From the cell containing the given text, extract its center point as (X, Y) coordinate. 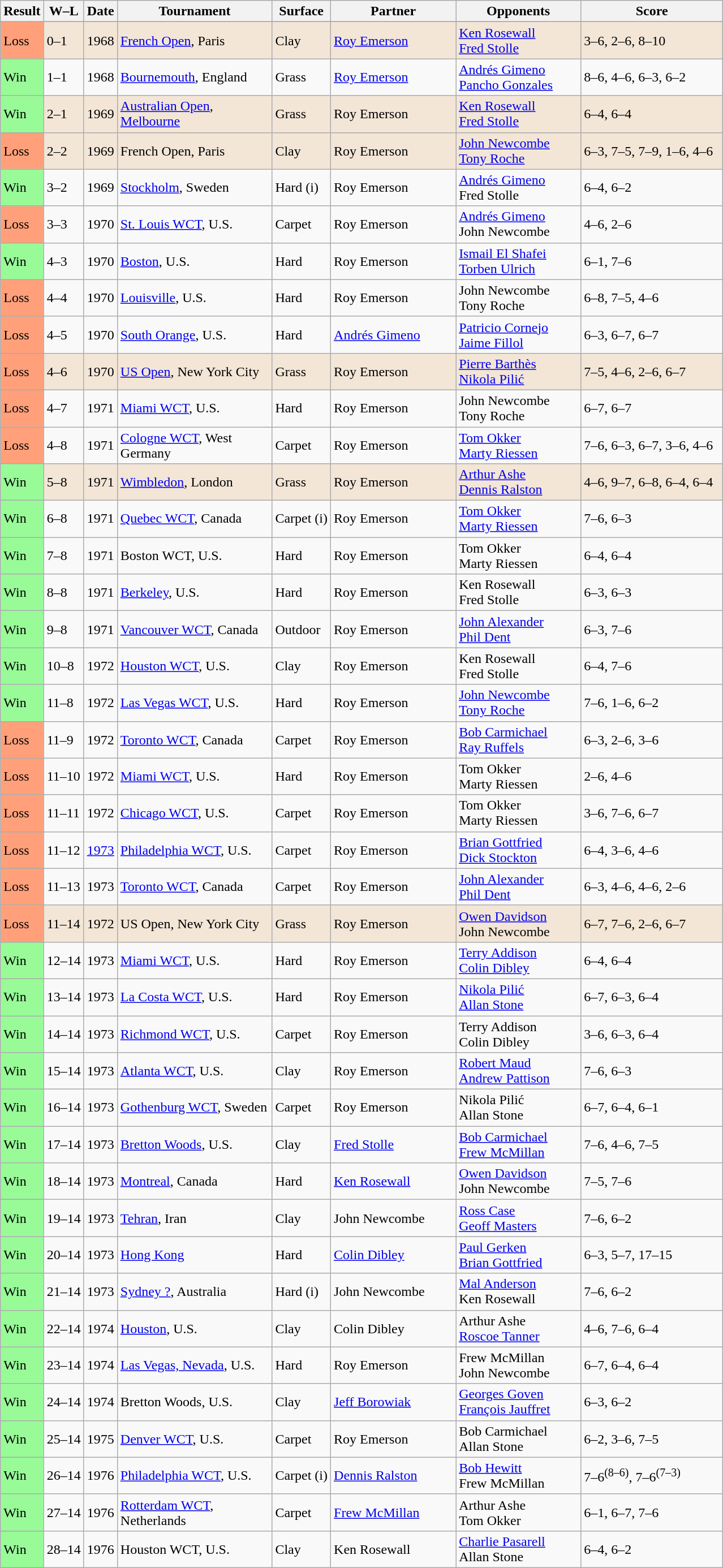
Tehran, Iran (195, 1218)
Bob Carmichael Frew McMillan (518, 1145)
South Orange, U.S. (195, 335)
Las Vegas, Nevada, U.S. (195, 1365)
6–4, 7–6 (652, 666)
4–7 (63, 408)
Richmond WCT, U.S. (195, 1034)
6–7, 6–7 (652, 408)
6–7, 7–6, 2–6, 6–7 (652, 923)
Bob Hewitt Frew McMillan (518, 1475)
Brian Gottfried Dick Stockton (518, 850)
6–7, 6–4, 6–1 (652, 1108)
11–14 (63, 923)
Score (652, 11)
15–14 (63, 1071)
Paul Gerken Brian Gottfried (518, 1255)
Bob Carmichael Allan Stone (518, 1439)
3–6, 6–3, 6–4 (652, 1034)
Hong Kong (195, 1255)
Georges Goven François Jauffret (518, 1402)
7–6, 4–6, 7–5 (652, 1145)
6–3, 6–7, 6–7 (652, 335)
14–14 (63, 1034)
Sydney ?, Australia (195, 1292)
7–5, 7–6 (652, 1181)
4–6, 9–7, 6–8, 6–4, 6–4 (652, 482)
Opponents (518, 11)
6–3, 6–3 (652, 593)
Ross Case Geoff Masters (518, 1218)
6–1, 6–7, 7–6 (652, 1513)
3–6, 2–6, 8–10 (652, 41)
Surface (302, 11)
8–8 (63, 593)
11–9 (63, 740)
25–14 (63, 1439)
19–14 (63, 1218)
Andrés Gimeno Fred Stolle (518, 188)
7–6, 6–3, 6–7, 3–6, 4–6 (652, 445)
20–14 (63, 1255)
4–6 (63, 371)
22–14 (63, 1328)
Atlanta WCT, U.S. (195, 1071)
Frew McMillan John Newcombe (518, 1365)
6–2, 3–6, 7–5 (652, 1439)
27–14 (63, 1513)
Montreal, Canada (195, 1181)
21–14 (63, 1292)
4–8 (63, 445)
4–5 (63, 335)
11–8 (63, 703)
Fred Stolle (394, 1145)
Arthur Ashe Tom Okker (518, 1513)
W–L (63, 11)
Boston, U.S. (195, 261)
11–12 (63, 850)
Vancouver WCT, Canada (195, 629)
1–1 (63, 77)
24–14 (63, 1402)
8–6, 4–6, 6–3, 6–2 (652, 77)
6–3, 2–6, 3–6 (652, 740)
4–4 (63, 298)
Las Vegas WCT, U.S. (195, 703)
Charlie Pasarell Allan Stone (518, 1549)
26–14 (63, 1475)
Ismail El Shafei Torben Ulrich (518, 261)
1975 (101, 1439)
Berkeley, U.S. (195, 593)
Pierre Barthès Nikola Pilić (518, 371)
6–1, 7–6 (652, 261)
Houston, U.S. (195, 1328)
6–3, 7–6 (652, 629)
Cologne WCT, West Germany (195, 445)
6–8, 7–5, 4–6 (652, 298)
Rotterdam WCT, Netherlands (195, 1513)
10–8 (63, 666)
6–3, 7–5, 7–9, 1–6, 4–6 (652, 150)
Chicago WCT, U.S. (195, 813)
0–1 (63, 41)
6–8 (63, 519)
2–6, 4–6 (652, 776)
4–6, 7–6, 6–4 (652, 1328)
Andrés Gimeno John Newcombe (518, 224)
11–13 (63, 887)
Bournemouth, England (195, 77)
Jeff Borowiak (394, 1402)
4–6, 2–6 (652, 224)
6–7, 6–4, 6–4 (652, 1365)
Andrés Gimeno (394, 335)
11–10 (63, 776)
6–4, 3–6, 4–6 (652, 850)
Result (22, 11)
6–7, 6–3, 6–4 (652, 997)
7–8 (63, 555)
Arthur Ashe Dennis Ralston (518, 482)
6–3, 6–2 (652, 1402)
13–14 (63, 997)
Quebec WCT, Canada (195, 519)
9–8 (63, 629)
6–3, 5–7, 17–15 (652, 1255)
2–2 (63, 150)
Tournament (195, 11)
Patricio Cornejo Jaime Fillol (518, 335)
Boston WCT, U.S. (195, 555)
3–6, 7–6, 6–7 (652, 813)
Gothenburg WCT, Sweden (195, 1108)
6–3, 4–6, 4–6, 2–6 (652, 887)
Mal Anderson Ken Rosewall (518, 1292)
Andrés Gimeno Pancho Gonzales (518, 77)
7–6(8–6), 7–6(7–3) (652, 1475)
Dennis Ralston (394, 1475)
Outdoor (302, 629)
17–14 (63, 1145)
Stockholm, Sweden (195, 188)
28–14 (63, 1549)
11–11 (63, 813)
3–2 (63, 188)
Robert Maud Andrew Pattison (518, 1071)
Louisville, U.S. (195, 298)
5–8 (63, 482)
Denver WCT, U.S. (195, 1439)
Bob Carmichael Ray Ruffels (518, 740)
Partner (394, 11)
Australian Open, Melbourne (195, 114)
16–14 (63, 1108)
4–3 (63, 261)
3–3 (63, 224)
2–1 (63, 114)
St. Louis WCT, U.S. (195, 224)
Arthur Ashe Roscoe Tanner (518, 1328)
Frew McMillan (394, 1513)
18–14 (63, 1181)
La Costa WCT, U.S. (195, 997)
12–14 (63, 960)
7–5, 4–6, 2–6, 6–7 (652, 371)
23–14 (63, 1365)
Wimbledon, London (195, 482)
Date (101, 11)
7–6, 1–6, 6–2 (652, 703)
